Return (X, Y) of the center of cell containing provided text 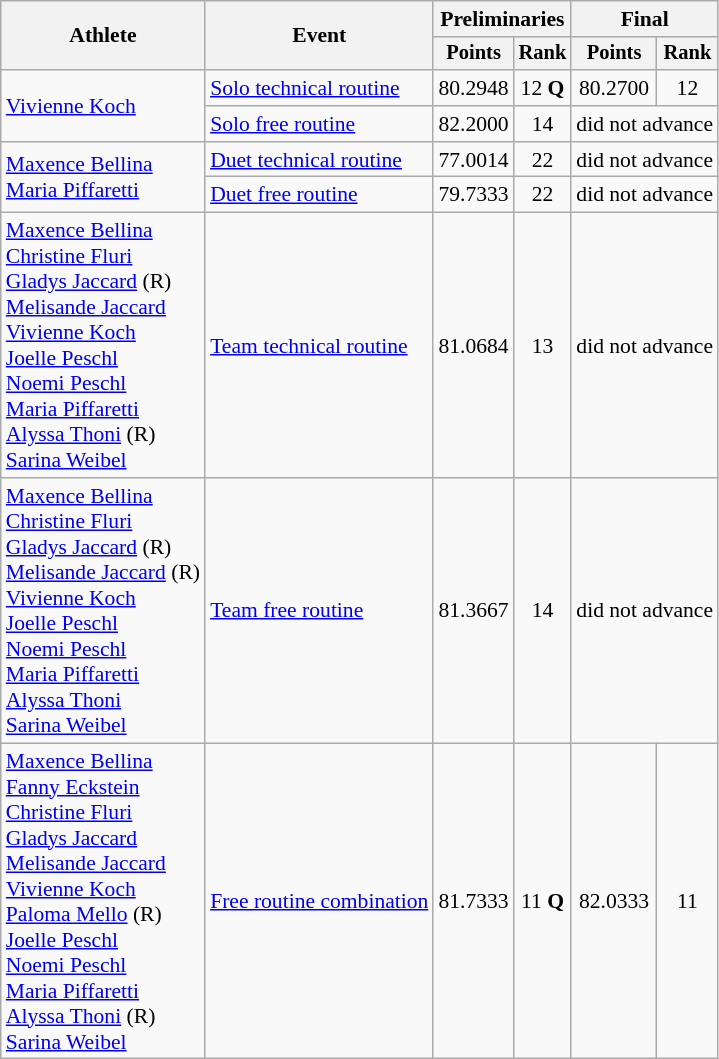
Duet free routine (319, 195)
12 (688, 88)
Maxence BellinaChristine FluriGladys Jaccard (R)Melisande JaccardVivienne KochJoelle PeschlNoemi PeschlMaria PiffarettiAlyssa Thoni (R)Sarina Weibel (103, 346)
Vivienne Koch (103, 106)
77.0014 (473, 160)
Final (644, 19)
11 Q (543, 901)
81.3667 (473, 610)
82.0333 (614, 901)
Maxence BellinaMaria Piffaretti (103, 178)
Team technical routine (319, 346)
79.7333 (473, 195)
Team free routine (319, 610)
Event (319, 36)
81.0684 (473, 346)
Free routine combination (319, 901)
81.7333 (473, 901)
12 Q (543, 88)
80.2948 (473, 88)
Maxence BellinaChristine FluriGladys Jaccard (R)Melisande Jaccard (R)Vivienne KochJoelle PeschlNoemi PeschlMaria PiffarettiAlyssa ThoniSarina Weibel (103, 610)
Solo technical routine (319, 88)
13 (543, 346)
Preliminaries (502, 19)
11 (688, 901)
Duet technical routine (319, 160)
80.2700 (614, 88)
Solo free routine (319, 124)
Athlete (103, 36)
82.2000 (473, 124)
